Provide the [X, Y] coordinate of the cell's center where the given text is located.  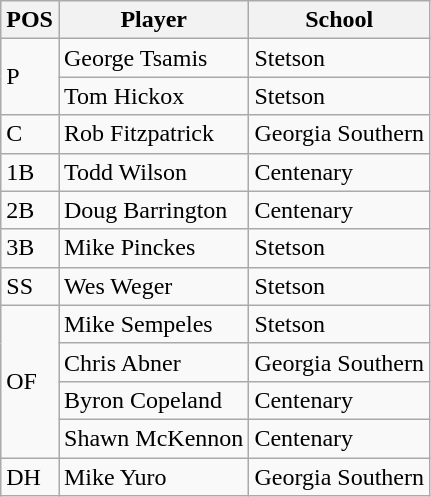
School [340, 20]
Rob Fitzpatrick [153, 134]
OF [30, 381]
POS [30, 20]
Shawn McKennon [153, 438]
P [30, 77]
1B [30, 172]
Chris Abner [153, 362]
SS [30, 286]
Mike Yuro [153, 477]
Doug Barrington [153, 210]
Wes Weger [153, 286]
Todd Wilson [153, 172]
C [30, 134]
George Tsamis [153, 58]
2B [30, 210]
3B [30, 248]
DH [30, 477]
Mike Sempeles [153, 324]
Tom Hickox [153, 96]
Player [153, 20]
Mike Pinckes [153, 248]
Byron Copeland [153, 400]
